For the text-containing cell, return its midpoint in (X, Y) coordinate format. 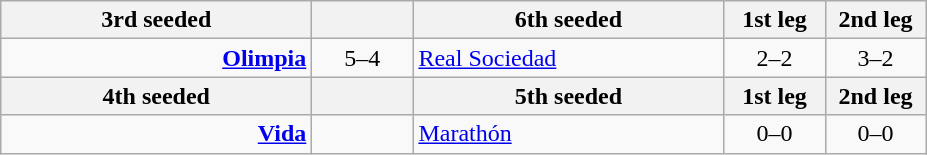
5–4 (362, 58)
3rd seeded (156, 20)
Real Sociedad (568, 58)
6th seeded (568, 20)
Olimpia (156, 58)
4th seeded (156, 96)
2–2 (774, 58)
Vida (156, 134)
3–2 (876, 58)
Marathón (568, 134)
5th seeded (568, 96)
